Output the [x, y] coordinate of the center of the cell containing the given text.  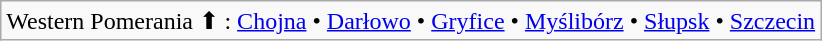
Western Pomerania ⬆ : Chojna • Darłowo • Gryfice • Myślibórz • Słupsk • Szczecin [411, 21]
